Find where the given text appears and provide that cell's center as [x, y] coordinate. 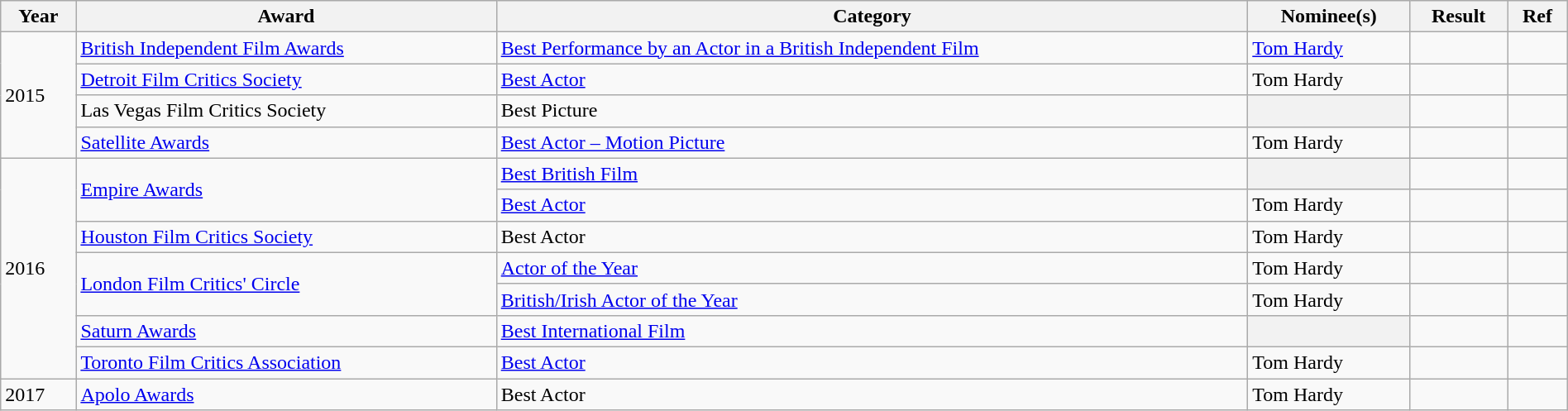
Detroit Film Critics Society [286, 79]
2016 [38, 268]
Best Performance by an Actor in a British Independent Film [872, 48]
Houston Film Critics Society [286, 237]
Best Picture [872, 111]
Satellite Awards [286, 142]
Apolo Awards [286, 394]
Category [872, 17]
Empire Awards [286, 189]
Toronto Film Critics Association [286, 362]
Saturn Awards [286, 331]
London Film Critics' Circle [286, 284]
Nominee(s) [1329, 17]
Year [38, 17]
Result [1459, 17]
2015 [38, 95]
2017 [38, 394]
Award [286, 17]
Actor of the Year [872, 268]
British/Irish Actor of the Year [872, 299]
British Independent Film Awards [286, 48]
Best British Film [872, 174]
Ref [1538, 17]
Best Actor – Motion Picture [872, 142]
Best International Film [872, 331]
Las Vegas Film Critics Society [286, 111]
